Identify which cell holds the provided text, then report its (X, Y) central coordinate. 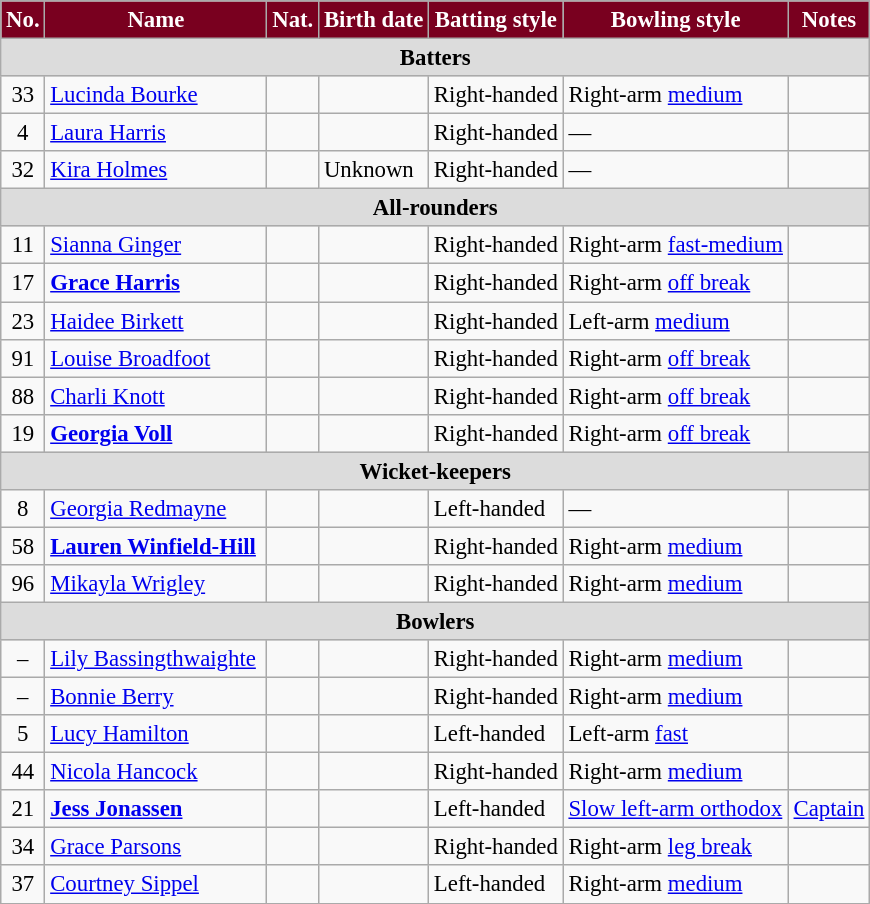
96 (23, 584)
19 (23, 433)
Courtney Sippel (156, 885)
44 (23, 772)
Charli Knott (156, 396)
Bowlers (436, 621)
Bowling style (676, 20)
Lucy Hamilton (156, 734)
34 (23, 847)
Batters (436, 58)
58 (23, 546)
Georgia Redmayne (156, 509)
Nat. (293, 20)
33 (23, 95)
Grace Harris (156, 283)
Birth date (374, 20)
88 (23, 396)
Right-arm leg break (676, 847)
Georgia Voll (156, 433)
32 (23, 170)
Lily Bassingthwaighte (156, 659)
Nicola Hancock (156, 772)
All-rounders (436, 208)
Mikayla Wrigley (156, 584)
23 (23, 321)
11 (23, 245)
Jess Jonassen (156, 809)
Unknown (374, 170)
Grace Parsons (156, 847)
91 (23, 358)
Left-arm medium (676, 321)
4 (23, 133)
5 (23, 734)
21 (23, 809)
Lucinda Bourke (156, 95)
Slow left-arm orthodox (676, 809)
Batting style (496, 20)
Louise Broadfoot (156, 358)
Laura Harris (156, 133)
Left-arm fast (676, 734)
Lauren Winfield-Hill (156, 546)
Name (156, 20)
Notes (828, 20)
Captain (828, 809)
Wicket-keepers (436, 471)
No. (23, 20)
Haidee Birkett (156, 321)
Sianna Ginger (156, 245)
8 (23, 509)
Kira Holmes (156, 170)
37 (23, 885)
17 (23, 283)
Bonnie Berry (156, 697)
Right-arm fast-medium (676, 245)
